Scan for the cell matching the given text and deliver its (x, y) coordinate at center. 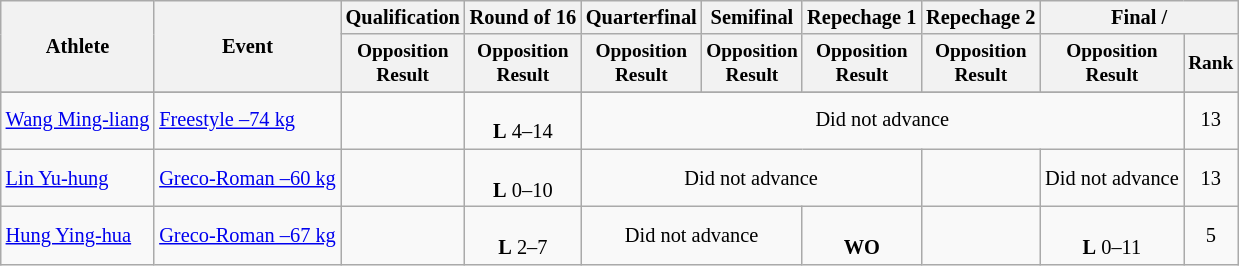
Lin Yu-hung (78, 178)
L 0–11 (1112, 236)
Wang Ming-liang (78, 120)
Repechage 2 (980, 17)
WO (862, 236)
Athlete (78, 46)
Repechage 1 (862, 17)
Qualification (403, 17)
Rank (1211, 62)
Round of 16 (523, 17)
Greco-Roman –67 kg (247, 236)
Hung Ying-hua (78, 236)
Greco-Roman –60 kg (247, 178)
Quarterfinal (642, 17)
Final / (1139, 17)
Freestyle –74 kg (247, 120)
Event (247, 46)
L 0–10 (523, 178)
5 (1211, 236)
L 2–7 (523, 236)
L 4–14 (523, 120)
Semifinal (752, 17)
